Scan for the cell matching the given text and deliver its [x, y] coordinate at center. 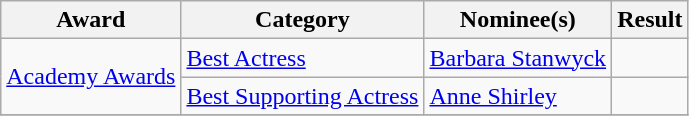
Category [302, 20]
Barbara Stanwyck [518, 58]
Best Actress [302, 58]
Result [650, 20]
Nominee(s) [518, 20]
Award [91, 20]
Anne Shirley [518, 96]
Best Supporting Actress [302, 96]
Academy Awards [91, 77]
